Pinpoint the cell where the given text exists, returning its (X, Y) midpoint coordinate. 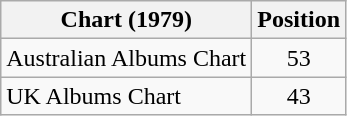
UK Albums Chart (126, 96)
Chart (1979) (126, 20)
43 (299, 96)
Australian Albums Chart (126, 58)
Position (299, 20)
53 (299, 58)
